Provide the [X, Y] coordinate of the cell's center where the given text is located.  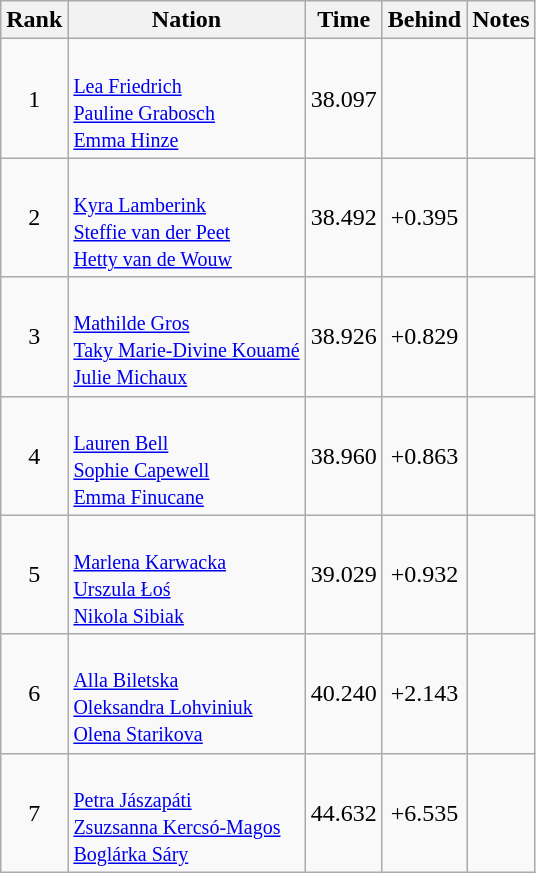
Lauren BellSophie CapewellEmma Finucane [186, 456]
40.240 [344, 694]
5 [34, 574]
39.029 [344, 574]
+0.395 [424, 218]
7 [34, 812]
Lea FriedrichPauline GraboschEmma Hinze [186, 98]
+6.535 [424, 812]
Rank [34, 20]
+0.829 [424, 336]
2 [34, 218]
Petra JászapátiZsuzsanna Kercsó-MagosBoglárka Sáry [186, 812]
Time [344, 20]
38.492 [344, 218]
+0.932 [424, 574]
38.960 [344, 456]
Mathilde GrosTaky Marie-Divine KouaméJulie Michaux [186, 336]
Marlena KarwackaUrszula ŁośNikola Sibiak [186, 574]
Nation [186, 20]
1 [34, 98]
Kyra LamberinkSteffie van der PeetHetty van de Wouw [186, 218]
6 [34, 694]
Behind [424, 20]
Notes [501, 20]
+0.863 [424, 456]
Alla BiletskaOleksandra LohviniukOlena Starikova [186, 694]
4 [34, 456]
3 [34, 336]
38.926 [344, 336]
38.097 [344, 98]
44.632 [344, 812]
+2.143 [424, 694]
